Pinpoint the cell where the given text exists, returning its (x, y) midpoint coordinate. 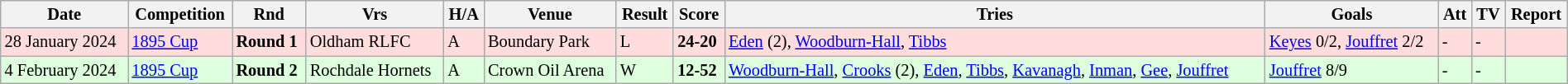
Round 1 (270, 42)
Eden (2), Woodburn-Hall, Tibbs (995, 42)
24-20 (699, 42)
Boundary Park (550, 42)
Att (1455, 14)
Crown Oil Arena (550, 70)
L (645, 42)
Venue (550, 14)
Rnd (270, 14)
Round 2 (270, 70)
Date (65, 14)
Oldham RLFC (375, 42)
Jouffret 8/9 (1351, 70)
W (645, 70)
28 January 2024 (65, 42)
Tries (995, 14)
Goals (1351, 14)
Report (1537, 14)
Vrs (375, 14)
Result (645, 14)
Woodburn-Hall, Crooks (2), Eden, Tibbs, Kavanagh, Inman, Gee, Jouffret (995, 70)
Score (699, 14)
4 February 2024 (65, 70)
Competition (180, 14)
12-52 (699, 70)
H/A (463, 14)
TV (1488, 14)
Rochdale Hornets (375, 70)
Keyes 0/2, Jouffret 2/2 (1351, 42)
